Locate the cell with the specified text and output its (x, y) center coordinate. 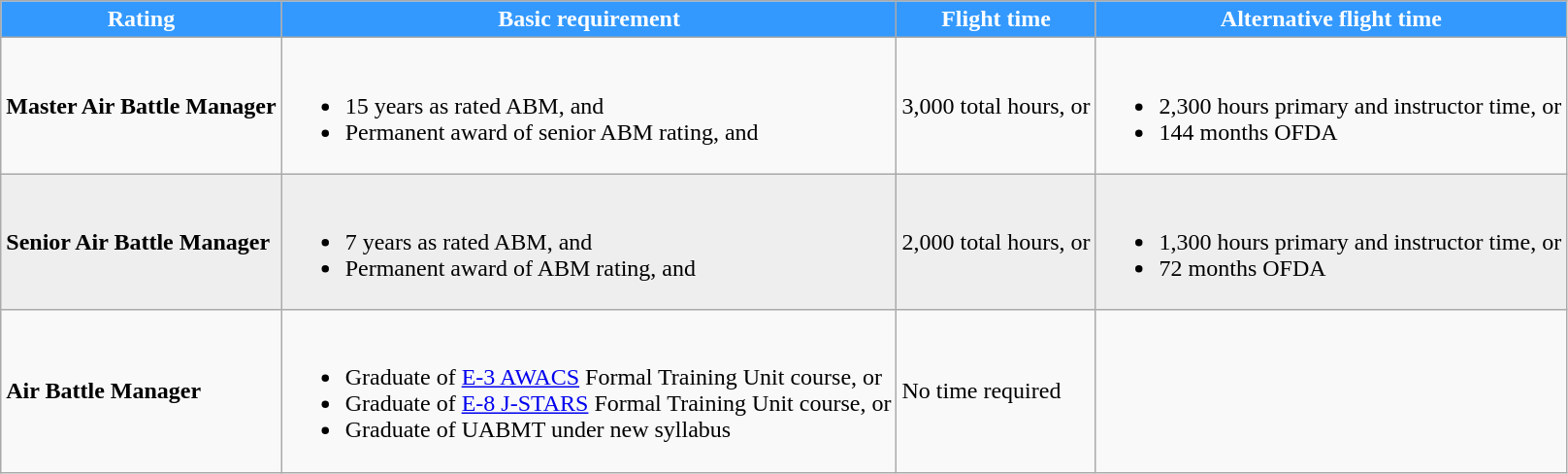
2,000 total hours, or (996, 242)
Alternative flight time (1331, 19)
Senior Air Battle Manager (142, 242)
No time required (996, 390)
15 years as rated ABM, andPermanent award of senior ABM rating, and (589, 106)
7 years as rated ABM, andPermanent award of ABM rating, and (589, 242)
Rating (142, 19)
2,300 hours primary and instructor time, or144 months OFDA (1331, 106)
Graduate of E-3 AWACS Formal Training Unit course, orGraduate of E-8 J-STARS Formal Training Unit course, orGraduate of UABMT under new syllabus (589, 390)
1,300 hours primary and instructor time, or72 months OFDA (1331, 242)
Flight time (996, 19)
Air Battle Manager (142, 390)
Master Air Battle Manager (142, 106)
Basic requirement (589, 19)
3,000 total hours, or (996, 106)
